Detect which cell encompasses the target text, then output its (X, Y) center coordinate. 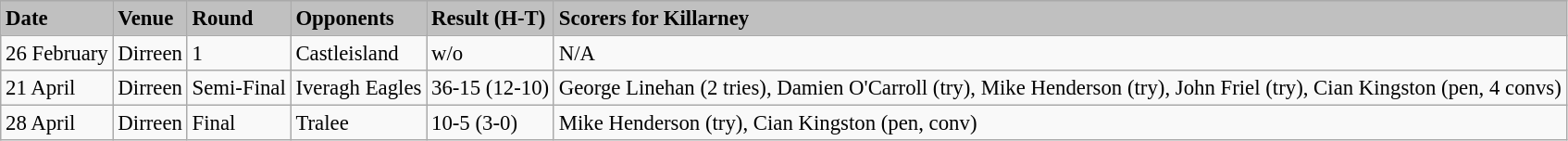
w/o (491, 53)
Opponents (359, 18)
10-5 (3-0) (491, 122)
1 (239, 53)
Tralee (359, 122)
21 April (57, 87)
Mike Henderson (try), Cian Kingston (pen, conv) (1060, 122)
Date (57, 18)
Result (H-T) (491, 18)
George Linehan (2 tries), Damien O'Carroll (try), Mike Henderson (try), John Friel (try), Cian Kingston (pen, 4 convs) (1060, 87)
36-15 (12-10) (491, 87)
Semi-Final (239, 87)
Scorers for Killarney (1060, 18)
Iveragh Eagles (359, 87)
28 April (57, 122)
Castleisland (359, 53)
26 February (57, 53)
N/A (1060, 53)
Final (239, 122)
Venue (150, 18)
Round (239, 18)
